Detect which cell encompasses the target text, then output its (X, Y) center coordinate. 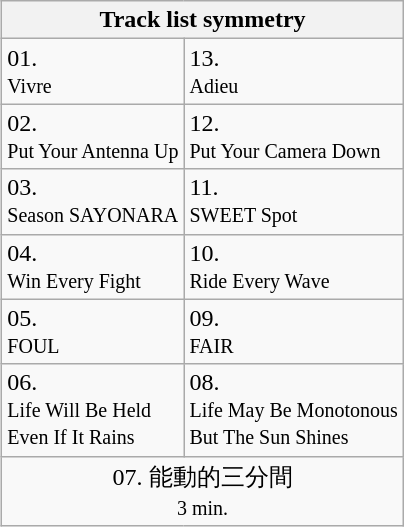
07. 能動的三分間3 min. (202, 491)
13. Adieu (294, 72)
12. Put Your Camera Down (294, 136)
04. Win Every Fight (93, 266)
11. SWEET Spot (294, 202)
Track list symmetry (202, 20)
10. Ride Every Wave (294, 266)
08. Life May Be MonotonousBut The Sun Shines (294, 410)
02. Put Your Antenna Up (93, 136)
01. Vivre (93, 72)
09. FAIR (294, 332)
05. FOUL (93, 332)
06. Life Will Be HeldEven If It Rains (93, 410)
03. Season SAYONARA (93, 202)
